Provide the (X, Y) coordinate of the cell's center where the given text is located.  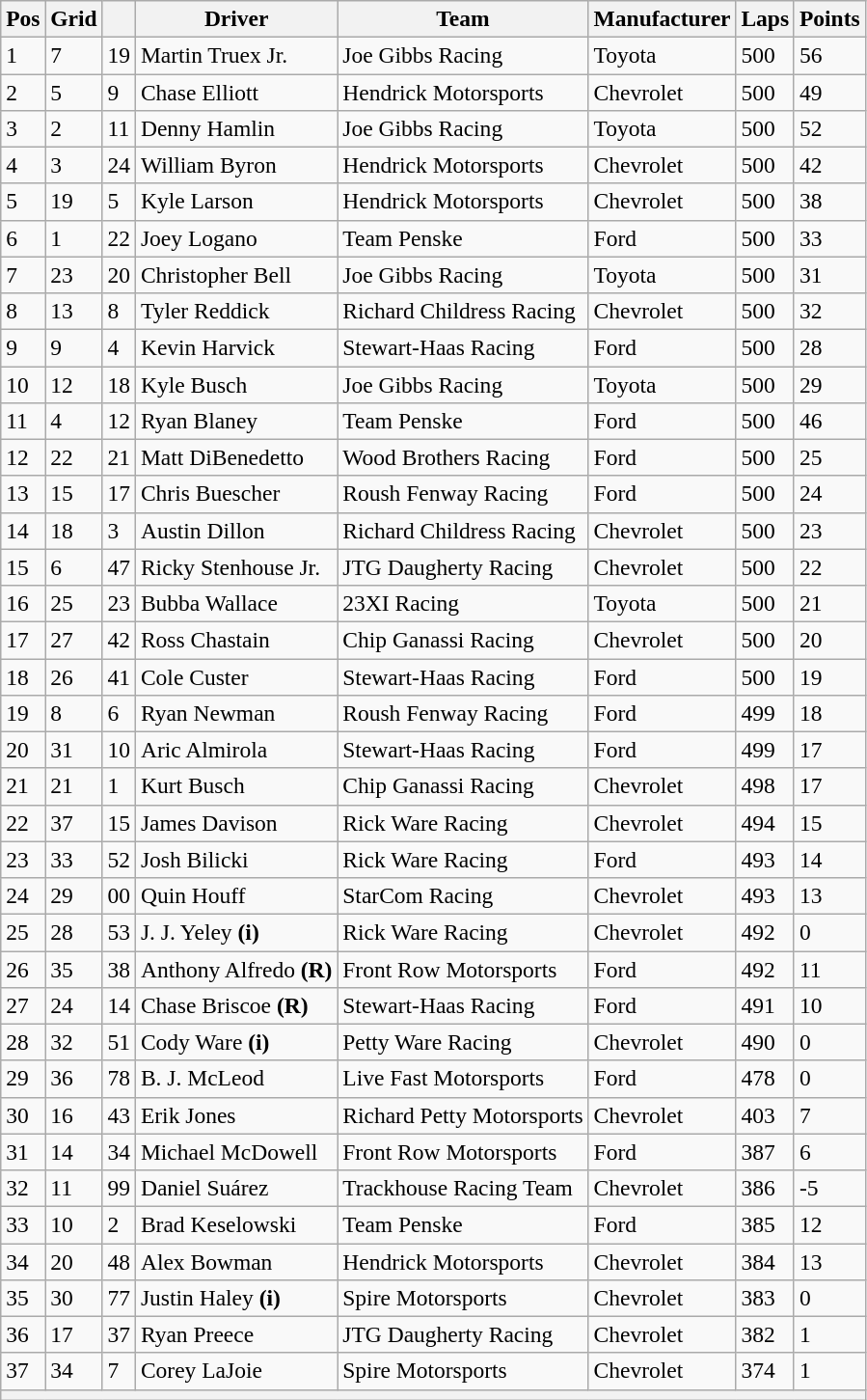
Tyler Reddick (235, 311)
478 (766, 1079)
Ryan Preece (235, 1334)
47 (119, 567)
00 (119, 895)
Richard Petty Motorsports (463, 1115)
Trackhouse Racing Team (463, 1188)
43 (119, 1115)
Austin Dillon (235, 531)
-5 (829, 1188)
Kyle Busch (235, 384)
403 (766, 1115)
Daniel Suárez (235, 1188)
Live Fast Motorsports (463, 1079)
Michael McDowell (235, 1152)
383 (766, 1298)
Cody Ware (i) (235, 1042)
Christopher Bell (235, 275)
41 (119, 676)
B. J. McLeod (235, 1079)
386 (766, 1188)
Chase Briscoe (R) (235, 1005)
490 (766, 1042)
Cole Custer (235, 676)
Aric Almirola (235, 750)
James Davison (235, 823)
Josh Bilicki (235, 860)
384 (766, 1261)
Pos (23, 18)
Wood Brothers Racing (463, 457)
Chase Elliott (235, 92)
Matt DiBenedetto (235, 457)
Denny Hamlin (235, 128)
StarCom Racing (463, 895)
Ryan Blaney (235, 421)
491 (766, 1005)
Points (829, 18)
Bubba Wallace (235, 603)
Alex Bowman (235, 1261)
Brad Keselowski (235, 1224)
Anthony Alfredo (R) (235, 969)
494 (766, 823)
Erik Jones (235, 1115)
Corey LaJoie (235, 1371)
51 (119, 1042)
Team (463, 18)
Manufacturer (662, 18)
Kyle Larson (235, 202)
48 (119, 1261)
Joey Logano (235, 238)
Petty Ware Racing (463, 1042)
99 (119, 1188)
Laps (766, 18)
William Byron (235, 165)
49 (829, 92)
78 (119, 1079)
385 (766, 1224)
498 (766, 786)
387 (766, 1152)
46 (829, 421)
374 (766, 1371)
Ross Chastain (235, 640)
Kurt Busch (235, 786)
Kevin Harvick (235, 347)
382 (766, 1334)
Justin Haley (i) (235, 1298)
Ricky Stenhouse Jr. (235, 567)
53 (119, 932)
J. J. Yeley (i) (235, 932)
Ryan Newman (235, 713)
23XI Racing (463, 603)
Quin Houff (235, 895)
Driver (235, 18)
Martin Truex Jr. (235, 55)
Chris Buescher (235, 494)
77 (119, 1298)
Grid (73, 18)
56 (829, 55)
